From the cell containing the given text, extract its center point as (X, Y) coordinate. 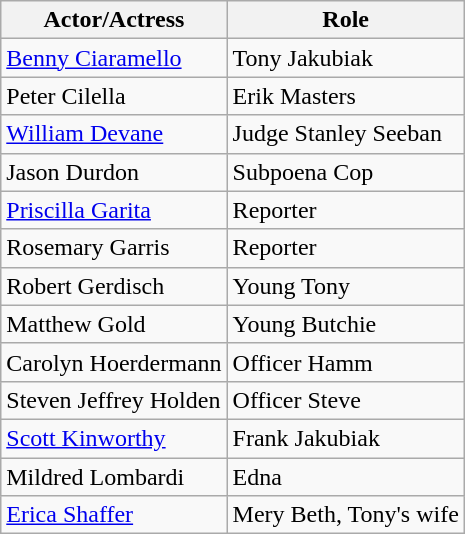
Robert Gerdisch (114, 286)
Carolyn Hoerdermann (114, 362)
Scott Kinworthy (114, 438)
Young Tony (346, 286)
Priscilla Garita (114, 210)
Judge Stanley Seeban (346, 134)
Rosemary Garris (114, 248)
Tony Jakubiak (346, 58)
William Devane (114, 134)
Actor/Actress (114, 20)
Erica Shaffer (114, 515)
Edna (346, 477)
Frank Jakubiak (346, 438)
Jason Durdon (114, 172)
Role (346, 20)
Subpoena Cop (346, 172)
Peter Cilella (114, 96)
Officer Hamm (346, 362)
Erik Masters (346, 96)
Mildred Lombardi (114, 477)
Mery Beth, Tony's wife (346, 515)
Matthew Gold (114, 324)
Steven Jeffrey Holden (114, 400)
Benny Ciaramello (114, 58)
Officer Steve (346, 400)
Young Butchie (346, 324)
